Provide the (X, Y) coordinate of the cell's center where the given text is located.  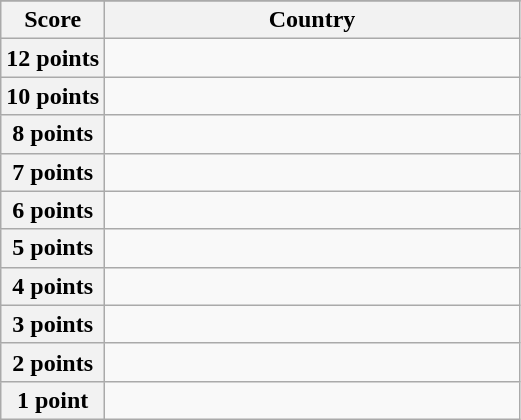
5 points (53, 248)
1 point (53, 400)
4 points (53, 286)
12 points (53, 58)
3 points (53, 324)
6 points (53, 210)
Score (53, 20)
2 points (53, 362)
8 points (53, 134)
10 points (53, 96)
7 points (53, 172)
Country (312, 20)
